Return the [x, y] coordinate for the center point of the cell that contains the specified text.  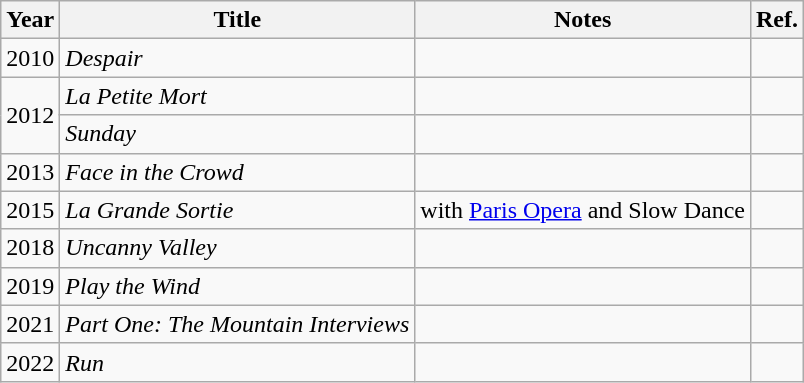
2012 [30, 115]
Despair [238, 58]
2019 [30, 286]
La Petite Mort [238, 96]
2013 [30, 172]
2010 [30, 58]
Play the Wind [238, 286]
Notes [583, 20]
with Paris Opera and Slow Dance [583, 210]
Title [238, 20]
Sunday [238, 134]
2018 [30, 248]
2021 [30, 324]
2022 [30, 362]
Uncanny Valley [238, 248]
Ref. [776, 20]
2015 [30, 210]
Part One: The Mountain Interviews [238, 324]
Run [238, 362]
La Grande Sortie [238, 210]
Year [30, 20]
Face in the Crowd [238, 172]
